Scan for the cell matching the given text and deliver its (X, Y) coordinate at center. 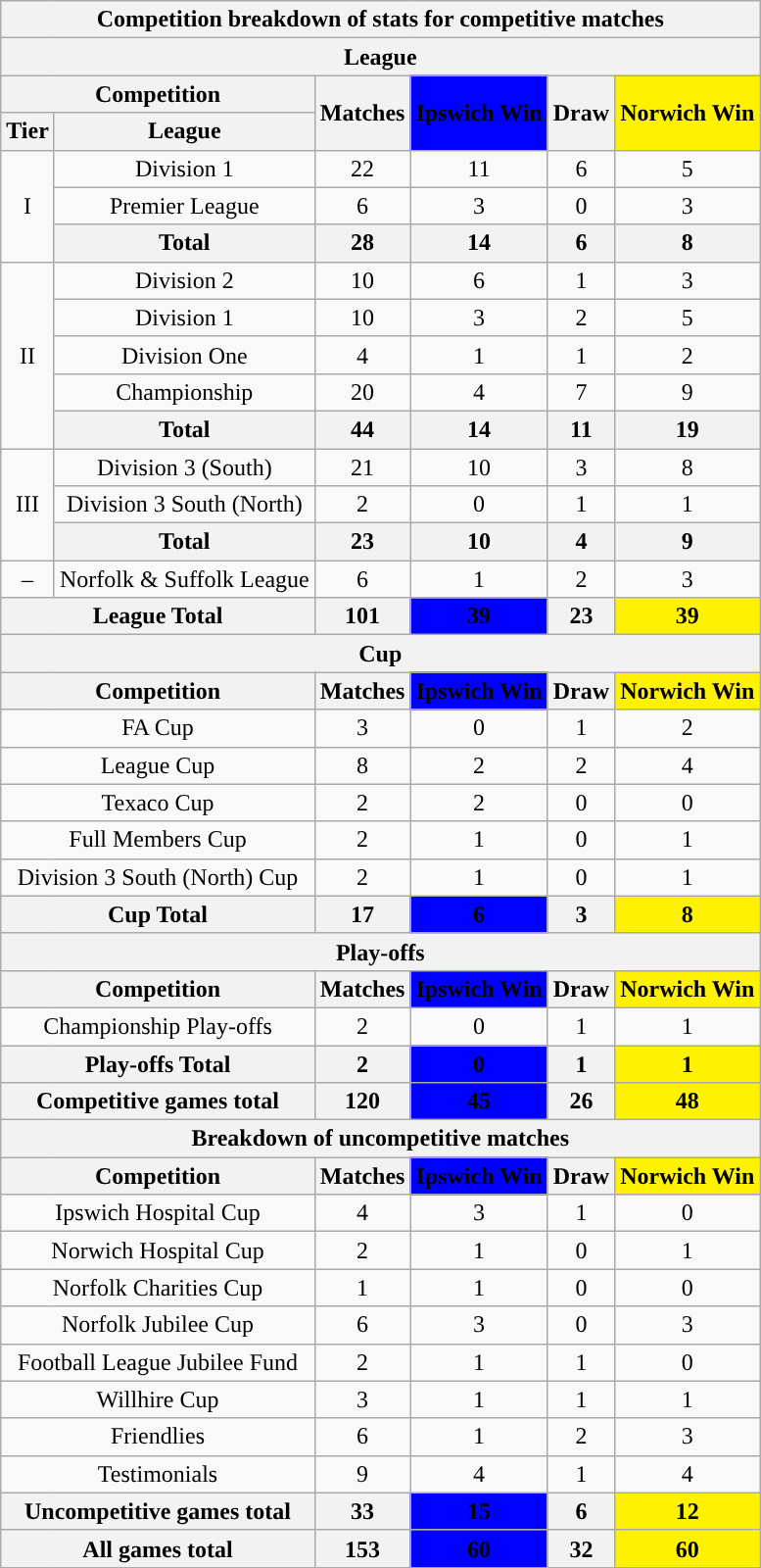
Division 3 South (North) Cup (159, 877)
Cup Total (159, 914)
101 (362, 616)
Competition breakdown of stats for competitive matches (380, 20)
20 (362, 392)
28 (362, 243)
48 (688, 1102)
120 (362, 1102)
Norfolk Jubilee Cup (159, 1325)
I (27, 206)
Texaco Cup (159, 803)
League Total (159, 616)
15 (479, 1511)
III (27, 505)
Full Members Cup (159, 840)
II (27, 355)
Testimonials (159, 1474)
League Cup (159, 765)
153 (362, 1548)
Division 3 South (North) (184, 505)
Championship Play-offs (159, 1026)
Norwich Hospital Cup (159, 1250)
FA Cup (159, 728)
7 (581, 392)
Friendlies (159, 1437)
17 (362, 914)
19 (688, 429)
33 (362, 1511)
Norfolk & Suffolk League (184, 579)
Play-offs Total (159, 1063)
Division 2 (184, 280)
26 (581, 1102)
Competitive games total (159, 1102)
Football League Jubilee Fund (159, 1362)
32 (581, 1548)
45 (479, 1102)
Premier League (184, 206)
Willhire Cup (159, 1399)
– (27, 579)
Tier (27, 131)
All games total (159, 1548)
22 (362, 169)
44 (362, 429)
Breakdown of uncompetitive matches (380, 1139)
Championship (184, 392)
Division One (184, 355)
Play-offs (380, 952)
Cup (380, 654)
Uncompetitive games total (159, 1511)
Norfolk Charities Cup (159, 1288)
12 (688, 1511)
Ipswich Hospital Cup (159, 1213)
Division 3 (South) (184, 467)
21 (362, 467)
